Provide the (X, Y) coordinate of the cell's center where the given text is located.  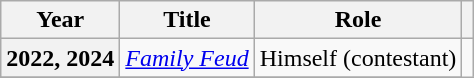
2022, 2024 (60, 58)
Title (187, 20)
Family Feud (187, 58)
Year (60, 20)
Role (358, 20)
Himself (contestant) (358, 58)
